Identify which cell holds the provided text, then report its (x, y) central coordinate. 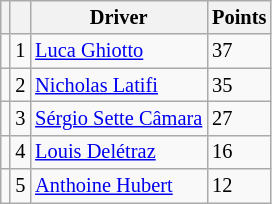
4 (20, 152)
5 (20, 186)
3 (20, 118)
Nicholas Latifi (118, 85)
1 (20, 51)
Points (239, 17)
27 (239, 118)
Louis Delétraz (118, 152)
Luca Ghiotto (118, 51)
2 (20, 85)
37 (239, 51)
Sérgio Sette Câmara (118, 118)
Anthoine Hubert (118, 186)
16 (239, 152)
12 (239, 186)
Driver (118, 17)
35 (239, 85)
